Locate the cell with the specified text and output its [X, Y] center coordinate. 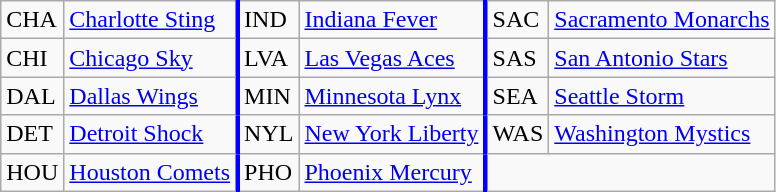
Houston Comets [150, 172]
HOU [32, 172]
SAS [518, 58]
Seattle Storm [662, 96]
Sacramento Monarchs [662, 20]
Indiana Fever [392, 20]
CHA [32, 20]
San Antonio Stars [662, 58]
CHI [32, 58]
Dallas Wings [150, 96]
Chicago Sky [150, 58]
Phoenix Mercury [392, 172]
IND [268, 20]
Charlotte Sting [150, 20]
DET [32, 134]
Las Vegas Aces [392, 58]
MIN [268, 96]
LVA [268, 58]
SEA [518, 96]
Washington Mystics [662, 134]
DAL [32, 96]
NYL [268, 134]
WAS [518, 134]
Minnesota Lynx [392, 96]
PHO [268, 172]
Detroit Shock [150, 134]
New York Liberty [392, 134]
SAC [518, 20]
